Output the [X, Y] coordinate of the center of the cell containing the given text.  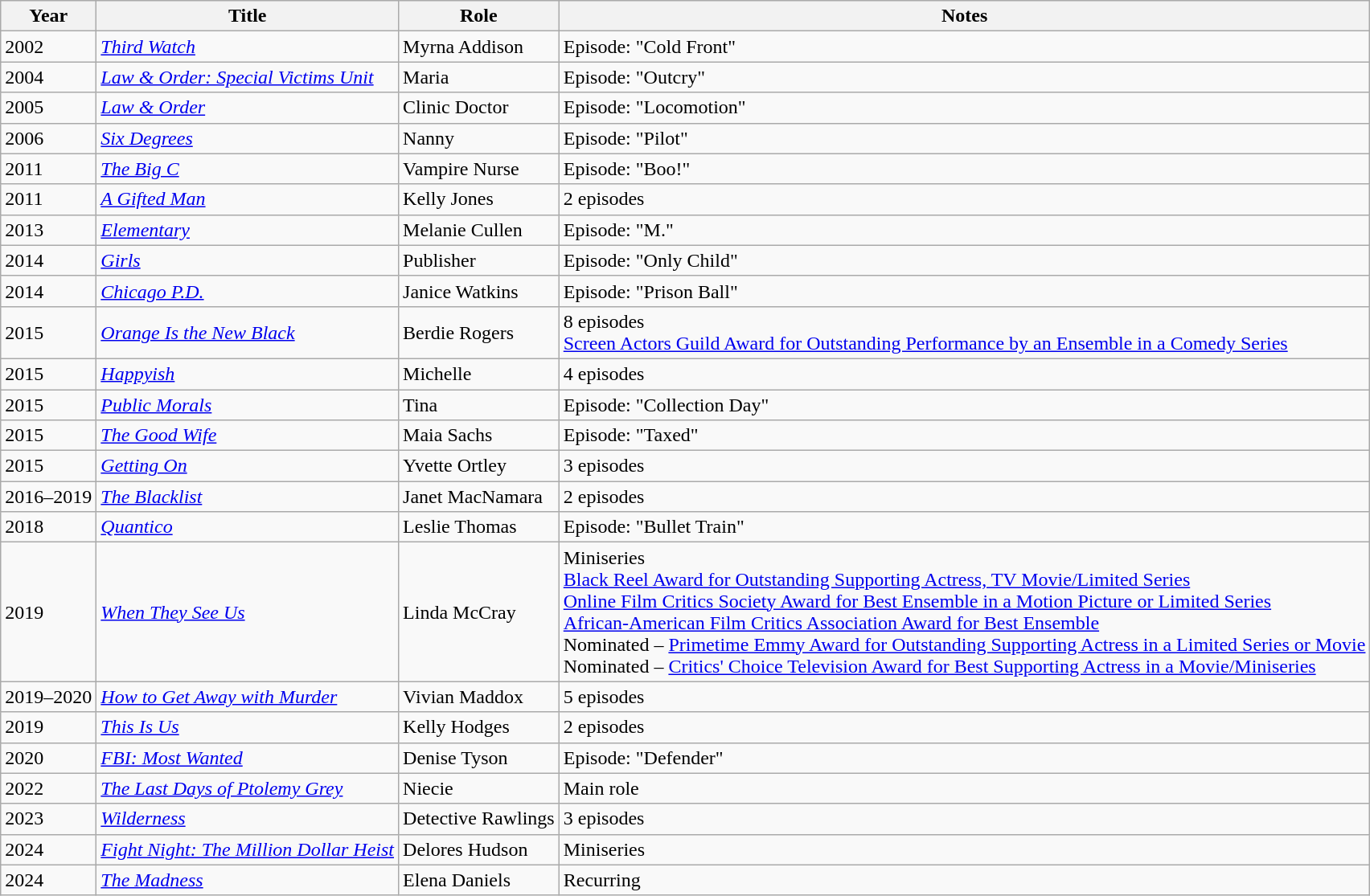
Janice Watkins [479, 291]
Elementary [248, 230]
2004 [48, 77]
Niecie [479, 788]
Episode: "Bullet Train" [965, 527]
2005 [48, 108]
Berdie Rogers [479, 333]
Nanny [479, 138]
The Madness [248, 880]
Year [48, 16]
Elena Daniels [479, 880]
2016–2019 [48, 497]
Vivian Maddox [479, 697]
Denise Tyson [479, 758]
Michelle [479, 374]
2022 [48, 788]
Kelly Hodges [479, 727]
2013 [48, 230]
Episode: "Prison Ball" [965, 291]
Fight Night: The Million Dollar Heist [248, 849]
2018 [48, 527]
Episode: "Pilot" [965, 138]
Orange Is the New Black [248, 333]
Miniseries [965, 849]
Happyish [248, 374]
Leslie Thomas [479, 527]
The Blacklist [248, 497]
Main role [965, 788]
Episode: "M." [965, 230]
Law & Order: Special Victims Unit [248, 77]
The Last Days of Ptolemy Grey [248, 788]
Public Morals [248, 404]
Clinic Doctor [479, 108]
Episode: "Defender" [965, 758]
Six Degrees [248, 138]
Episode: "Boo!" [965, 169]
Episode: "Only Child" [965, 260]
Maria [479, 77]
A Gifted Man [248, 199]
5 episodes [965, 697]
Wilderness [248, 819]
Tina [479, 404]
Role [479, 16]
Law & Order [248, 108]
Kelly Jones [479, 199]
Episode: "Taxed" [965, 436]
Episode: "Cold Front" [965, 47]
Maia Sachs [479, 436]
Publisher [479, 260]
Recurring [965, 880]
Linda McCray [479, 612]
2020 [48, 758]
Girls [248, 260]
Notes [965, 16]
Title [248, 16]
The Good Wife [248, 436]
Myrna Addison [479, 47]
Episode: "Locomotion" [965, 108]
Delores Hudson [479, 849]
Detective Rawlings [479, 819]
4 episodes [965, 374]
2023 [48, 819]
When They See Us [248, 612]
FBI: Most Wanted [248, 758]
The Big C [248, 169]
2002 [48, 47]
2006 [48, 138]
Getting On [248, 466]
How to Get Away with Murder [248, 697]
8 episodesScreen Actors Guild Award for Outstanding Performance by an Ensemble in a Comedy Series [965, 333]
Chicago P.D. [248, 291]
2019–2020 [48, 697]
Janet MacNamara [479, 497]
Episode: "Collection Day" [965, 404]
Quantico [248, 527]
Third Watch [248, 47]
Episode: "Outcry" [965, 77]
This Is Us [248, 727]
Yvette Ortley [479, 466]
Melanie Cullen [479, 230]
Vampire Nurse [479, 169]
